Return the (x, y) coordinate for the center point of the cell that contains the specified text.  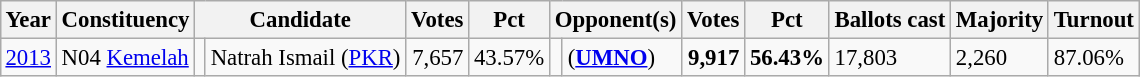
2013 (28, 57)
Natrah Ismail (PKR) (305, 57)
2,260 (1000, 57)
(UMNO) (622, 57)
87.06% (1094, 57)
Candidate (300, 20)
17,803 (890, 57)
56.43% (788, 57)
Turnout (1094, 20)
7,657 (438, 57)
9,917 (714, 57)
Ballots cast (890, 20)
Majority (1000, 20)
N04 Kemelah (125, 57)
Year (28, 20)
43.57% (510, 57)
Opponent(s) (616, 20)
Constituency (125, 20)
